Extract the [X, Y] coordinate from the center of the cell holding the provided text.  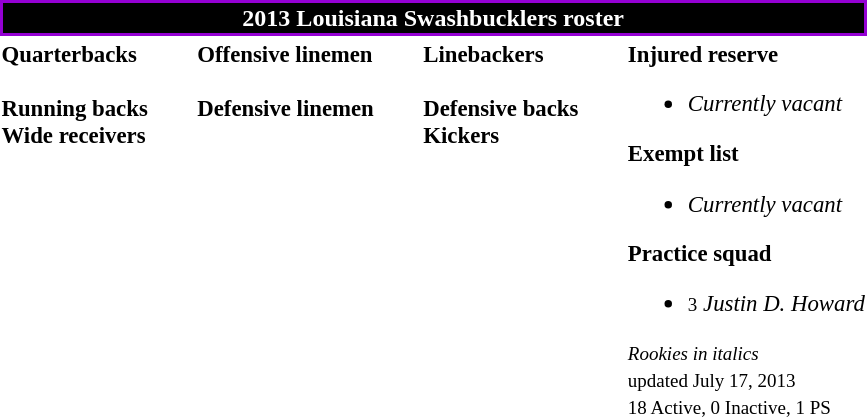
2013 Louisiana Swashbucklers roster [433, 18]
